Determine the [X, Y] coordinate at the center of the cell enclosing the given text.  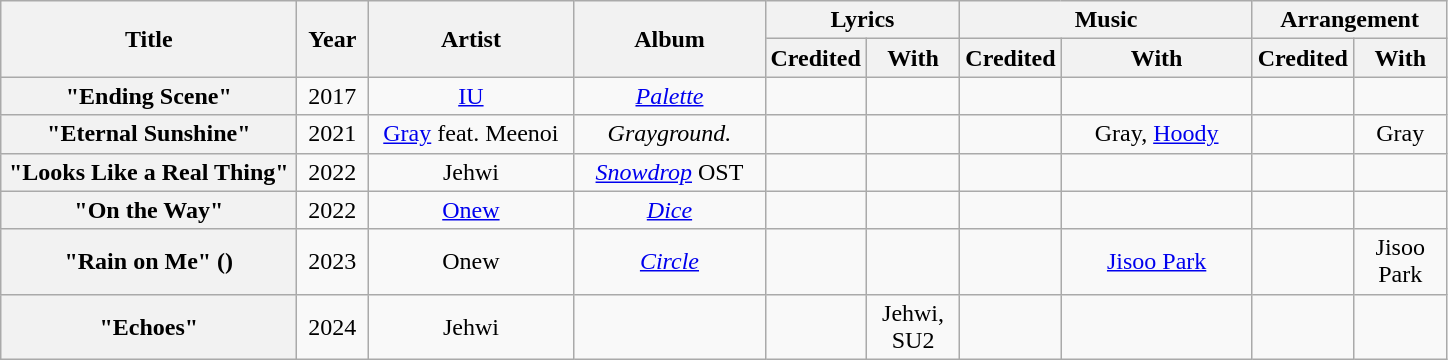
Palette [670, 96]
2021 [332, 134]
Album [670, 39]
Artist [471, 39]
Gray, Hoody [1156, 134]
Dice [670, 210]
2023 [332, 262]
"Eternal Sunshine" [149, 134]
"Ending Scene" [149, 96]
2017 [332, 96]
Grayground. [670, 134]
Lyrics [862, 20]
Jehwi, SU2 [913, 326]
Year [332, 39]
"Looks Like a Real Thing" [149, 172]
"On the Way" [149, 210]
Gray [1400, 134]
2024 [332, 326]
Snowdrop OST [670, 172]
Gray feat. Meenoi [471, 134]
"Rain on Me" () [149, 262]
Circle [670, 262]
IU [471, 96]
Arrangement [1350, 20]
"Echoes" [149, 326]
Title [149, 39]
Music [1106, 20]
